Output the [x, y] coordinate of the center of the cell containing the given text.  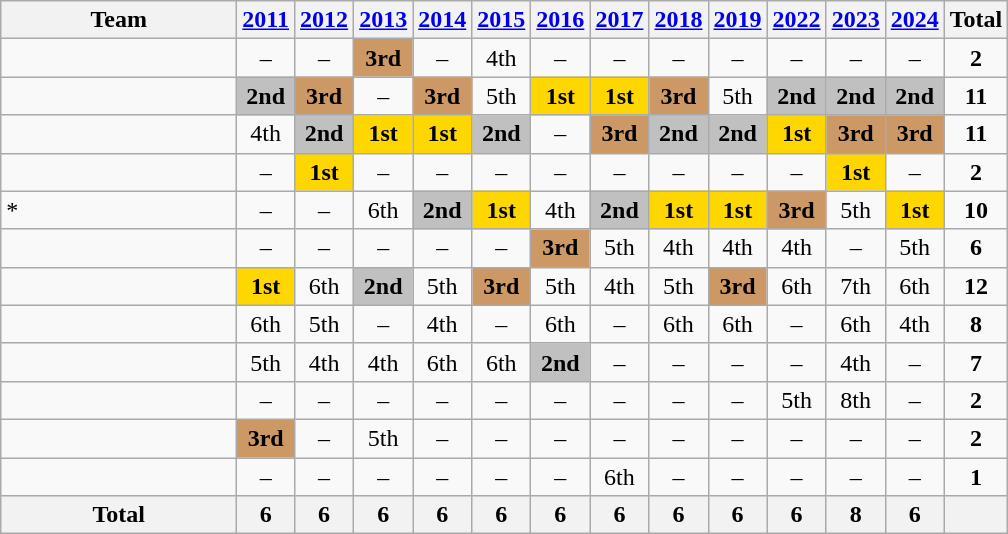
2014 [442, 20]
10 [976, 210]
2013 [384, 20]
2022 [796, 20]
8th [856, 400]
2023 [856, 20]
* [119, 210]
2024 [914, 20]
2012 [324, 20]
2015 [502, 20]
Team [119, 20]
2019 [738, 20]
2016 [560, 20]
7th [856, 286]
2018 [678, 20]
12 [976, 286]
1 [976, 477]
2017 [620, 20]
7 [976, 362]
2011 [266, 20]
